Capture the cell that displays the provided text and extract its (X, Y) central coordinate. 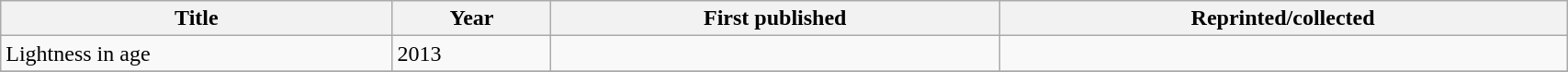
Lightness in age (197, 54)
2013 (472, 54)
Reprinted/collected (1283, 18)
Title (197, 18)
First published (775, 18)
Year (472, 18)
